Output the (X, Y) coordinate of the center of the cell containing the given text.  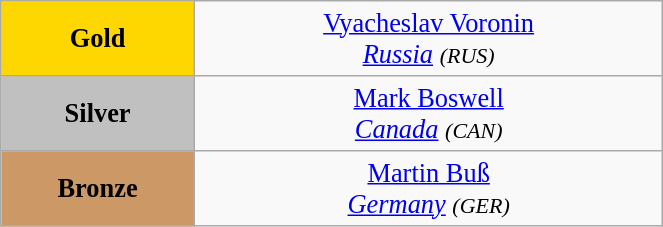
Mark BoswellCanada (CAN) (428, 112)
Gold (98, 38)
Silver (98, 112)
Vyacheslav VoroninRussia (RUS) (428, 38)
Martin BußGermany (GER) (428, 188)
Bronze (98, 188)
